Scan for the cell matching the given text and deliver its [X, Y] coordinate at center. 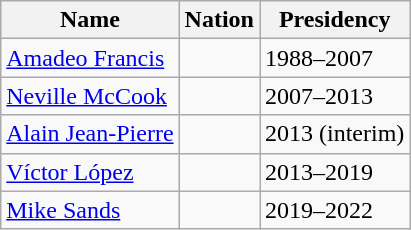
2019–2022 [335, 210]
Neville McCook [90, 96]
Mike Sands [90, 210]
Alain Jean-Pierre [90, 134]
Presidency [335, 20]
2013 (interim) [335, 134]
2013–2019 [335, 172]
Amadeo Francis [90, 58]
2007–2013 [335, 96]
1988–2007 [335, 58]
Nation [219, 20]
Víctor López [90, 172]
Name [90, 20]
